Find where the given text appears and provide that cell's center as [X, Y] coordinate. 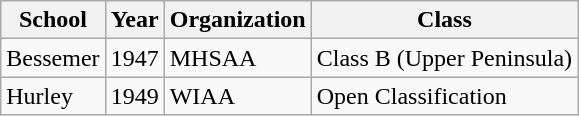
1949 [134, 96]
MHSAA [238, 58]
Open Classification [444, 96]
Organization [238, 20]
WIAA [238, 96]
Bessemer [53, 58]
Class [444, 20]
Hurley [53, 96]
Year [134, 20]
Class B (Upper Peninsula) [444, 58]
School [53, 20]
1947 [134, 58]
